Capture the cell that displays the provided text and extract its [x, y] central coordinate. 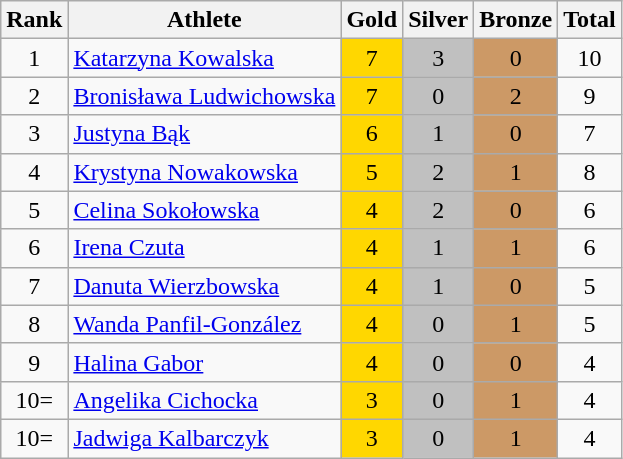
Total [590, 20]
Wanda Panfil-González [204, 324]
Silver [438, 20]
Jadwiga Kalbarczyk [204, 438]
Athlete [204, 20]
Bronze [516, 20]
Angelika Cichocka [204, 400]
Krystyna Nowakowska [204, 172]
Danuta Wierzbowska [204, 286]
Irena Czuta [204, 248]
Halina Gabor [204, 362]
Gold [372, 20]
Justyna Bąk [204, 134]
10 [590, 58]
Katarzyna Kowalska [204, 58]
Celina Sokołowska [204, 210]
Rank [34, 20]
Bronisława Ludwichowska [204, 96]
